Extract the (x, y) coordinate from the center of the cell holding the provided text.  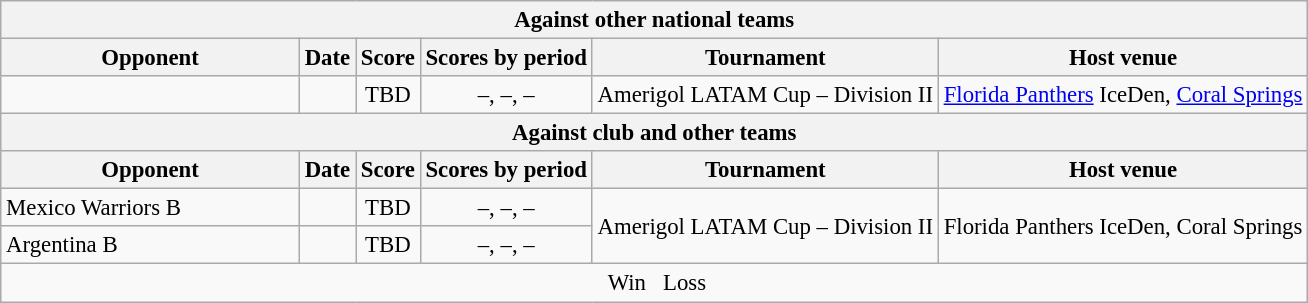
Win Loss (654, 283)
Against club and other teams (654, 133)
Against other national teams (654, 20)
Mexico Warriors B (150, 208)
Argentina B (150, 245)
